Pinpoint the cell where the given text exists, returning its [X, Y] midpoint coordinate. 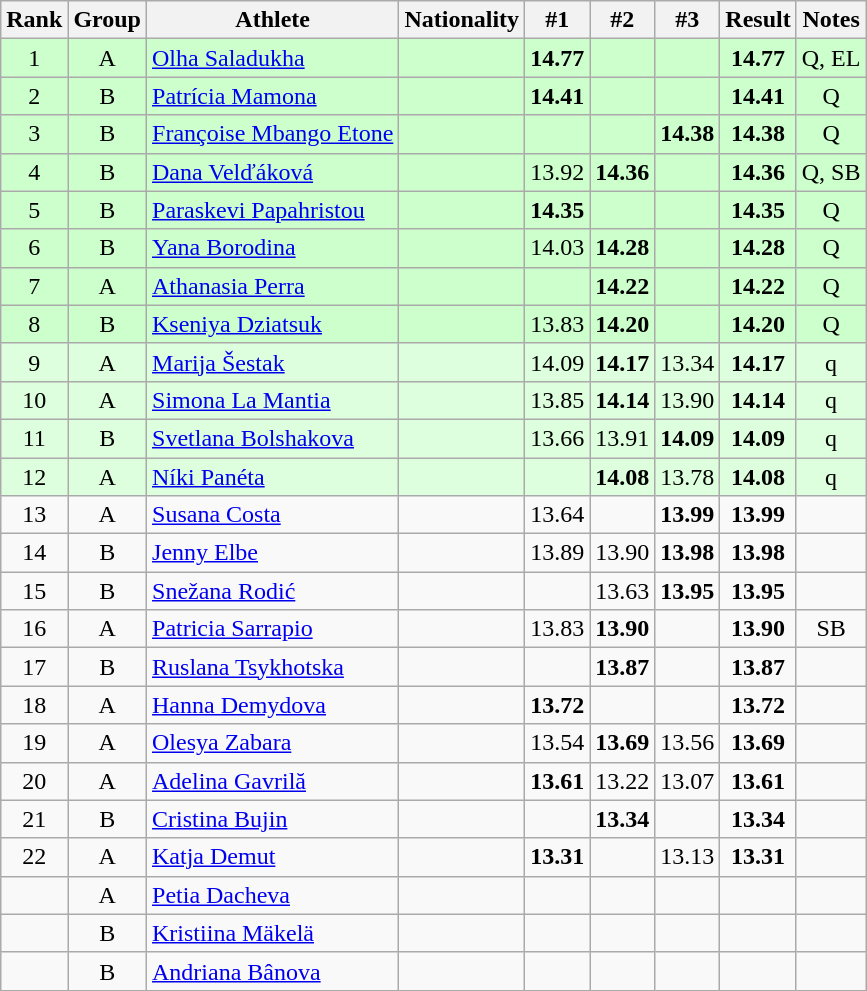
14 [34, 553]
Katja Demut [273, 857]
20 [34, 781]
17 [34, 667]
Patrícia Mamona [273, 96]
5 [34, 210]
13.78 [688, 477]
Kristiina Mäkelä [273, 933]
7 [34, 286]
6 [34, 248]
18 [34, 705]
13.64 [558, 515]
22 [34, 857]
Result [758, 20]
Patricia Sarrapio [273, 629]
16 [34, 629]
13 [34, 515]
Ruslana Tsykhotska [273, 667]
Jenny Elbe [273, 553]
#3 [688, 20]
11 [34, 438]
13.54 [558, 743]
Svetlana Bolshakova [273, 438]
8 [34, 324]
13.66 [558, 438]
Paraskevi Papahristou [273, 210]
Adelina Gavrilă [273, 781]
Rank [34, 20]
3 [34, 134]
13.22 [622, 781]
15 [34, 591]
Petia Dacheva [273, 895]
13.07 [688, 781]
13.91 [622, 438]
Dana Velďáková [273, 172]
Simona La Mantia [273, 400]
#1 [558, 20]
Notes [831, 20]
Olesya Zabara [273, 743]
10 [34, 400]
13.56 [688, 743]
14.03 [558, 248]
13.13 [688, 857]
Nationality [462, 20]
Olha Saladukha [273, 58]
#2 [622, 20]
Françoise Mbango Etone [273, 134]
12 [34, 477]
9 [34, 362]
Q, EL [831, 58]
2 [34, 96]
Susana Costa [273, 515]
SB [831, 629]
Athlete [273, 20]
Yana Borodina [273, 248]
Q, SB [831, 172]
Athanasia Perra [273, 286]
13.85 [558, 400]
1 [34, 58]
21 [34, 819]
Marija Šestak [273, 362]
4 [34, 172]
Cristina Bujin [273, 819]
Andriana Bânova [273, 971]
13.89 [558, 553]
Hanna Demydova [273, 705]
Group [108, 20]
13.63 [622, 591]
Níki Panéta [273, 477]
13.92 [558, 172]
Snežana Rodić [273, 591]
Kseniya Dziatsuk [273, 324]
19 [34, 743]
